Return the (X, Y) coordinate for the center point of the cell that contains the specified text.  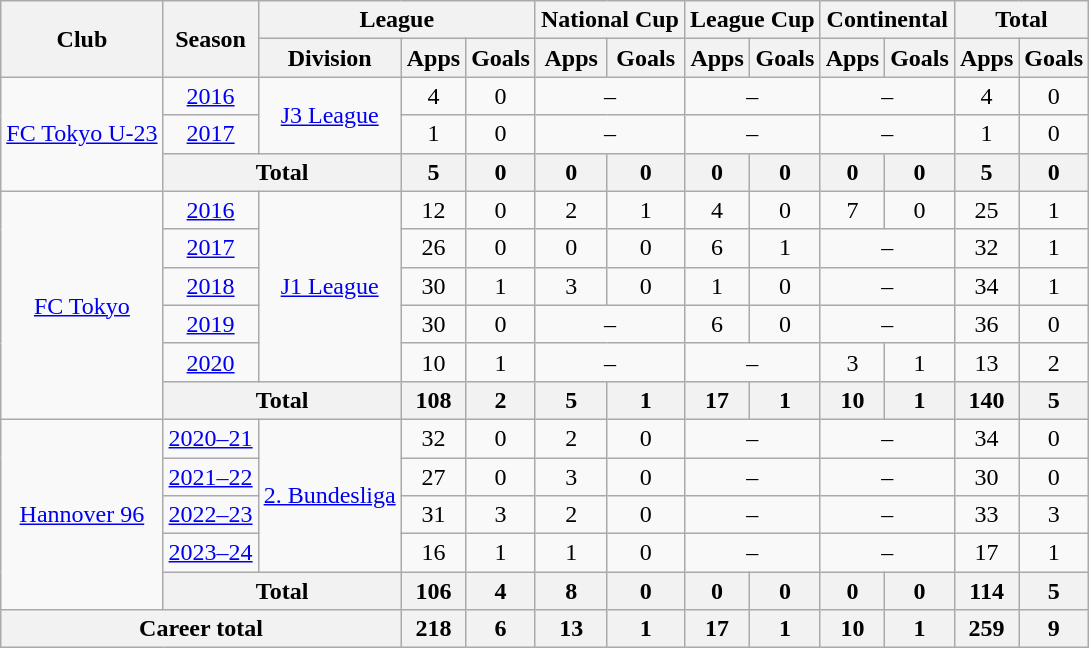
25 (986, 210)
114 (986, 591)
J1 League (330, 286)
108 (433, 400)
Division (330, 58)
12 (433, 210)
2020 (210, 362)
Hannover 96 (82, 514)
26 (433, 248)
National Cup (610, 20)
8 (571, 591)
2022–23 (210, 515)
2018 (210, 286)
Career total (201, 629)
FC Tokyo (82, 305)
33 (986, 515)
J3 League (330, 115)
140 (986, 400)
27 (433, 477)
106 (433, 591)
16 (433, 553)
FC Tokyo U-23 (82, 134)
League Cup (752, 20)
2021–22 (210, 477)
Season (210, 39)
259 (986, 629)
2020–21 (210, 438)
31 (433, 515)
36 (986, 324)
Club (82, 39)
League (396, 20)
2. Bundesliga (330, 495)
2019 (210, 324)
7 (852, 210)
Continental (887, 20)
2023–24 (210, 553)
218 (433, 629)
9 (1054, 629)
